Capture the cell that displays the provided text and extract its (x, y) central coordinate. 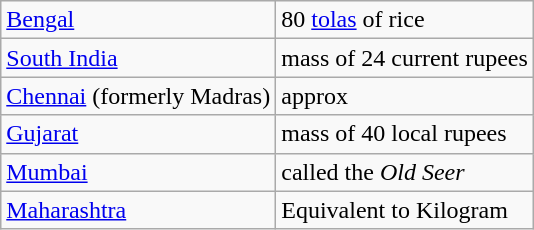
South India (138, 58)
Chennai (formerly Madras) (138, 96)
Gujarat (138, 134)
Mumbai (138, 172)
80 tolas of rice (405, 20)
approx (405, 96)
Maharashtra (138, 210)
mass of 40 local rupees (405, 134)
Equivalent to Kilogram (405, 210)
Bengal (138, 20)
called the Old Seer (405, 172)
mass of 24 current rupees (405, 58)
